Find where the given text appears and provide that cell's center as [X, Y] coordinate. 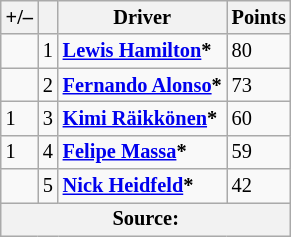
Points [259, 17]
Lewis Hamilton* [142, 51]
Driver [142, 17]
Nick Heidfeld* [142, 186]
80 [259, 51]
Kimi Räikkönen* [142, 118]
+/– [20, 17]
2 [48, 85]
42 [259, 186]
Source: [146, 219]
3 [48, 118]
Fernando Alonso* [142, 85]
60 [259, 118]
59 [259, 152]
Felipe Massa* [142, 152]
5 [48, 186]
73 [259, 85]
4 [48, 152]
